For the text-containing cell, return its midpoint in (x, y) coordinate format. 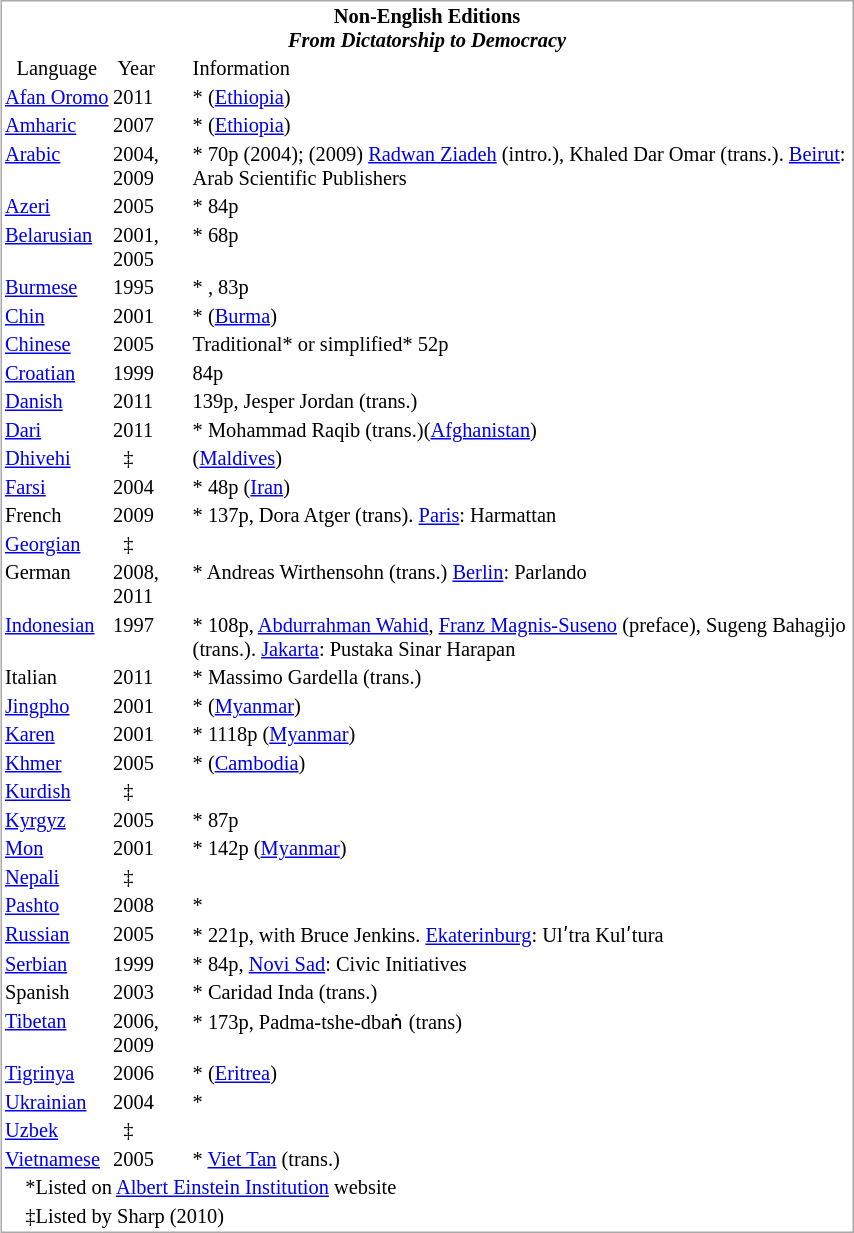
Azeri (56, 208)
Uzbek (56, 1132)
Ukrainian (56, 1102)
* 137p, Dora Atger (trans). Paris: Harmattan (521, 516)
Russian (56, 935)
Year (151, 70)
Dari (56, 430)
Danish (56, 402)
1997 (151, 638)
Mon (56, 850)
Language (56, 70)
French (56, 516)
Khmer (56, 764)
Karen (56, 736)
Information (521, 70)
Afan Oromo (56, 98)
* 84p, Novi Sad: Civic Initiatives (521, 964)
Traditional* or simplified* 52p (521, 346)
Belarusian (56, 248)
* 1118p (Myanmar) (521, 736)
* (Myanmar) (521, 706)
Tigrinya (56, 1074)
2003 (151, 994)
Non-English EditionsFrom Dictatorship to Democracy (426, 28)
(Maldives) (521, 460)
* Massimo Gardella (trans.) (521, 678)
139p, Jesper Jordan (trans.) (521, 402)
Farsi (56, 488)
‡Listed by Sharp (2010) (426, 1216)
Italian (56, 678)
* (Cambodia) (521, 764)
2008, 2011 (151, 586)
Chin (56, 316)
Arabic (56, 166)
Indonesian (56, 638)
2009 (151, 516)
1995 (151, 288)
2007 (151, 126)
* (Burma) (521, 316)
Croatian (56, 374)
* 87p (521, 820)
Dhivehi (56, 460)
* 70p (2004); (2009) Radwan Ziadeh (intro.), Khaled Dar Omar (trans.). Beirut: Arab Scientific Publishers (521, 166)
Kyrgyz (56, 820)
* 108p, Abdurrahman Wahid, Franz Magnis-Suseno (preface), Sugeng Bahagijo (trans.). Jakarta: Pustaka Sinar Harapan (521, 638)
Georgian (56, 544)
* 221p, with Bruce Jenkins. Ekaterinburg: Ulʹtra Kulʹtura (521, 935)
German (56, 586)
* Caridad Inda (trans.) (521, 994)
Tibetan (56, 1034)
Pashto (56, 906)
2006, 2009 (151, 1034)
2001, 2005 (151, 248)
* 173p, Padma-tshe-dbaṅ (trans) (521, 1034)
Chinese (56, 346)
* (Eritrea) (521, 1074)
* Viet Tan (trans.) (521, 1160)
* Mohammad Raqib (trans.)(Afghanistan) (521, 430)
Burmese (56, 288)
Spanish (56, 994)
* 48p (Iran) (521, 488)
*Listed on Albert Einstein Institution website (426, 1188)
* 142p (Myanmar) (521, 850)
2004, 2009 (151, 166)
2008 (151, 906)
84p (521, 374)
* Andreas Wirthensohn (trans.) Berlin: Parlando (521, 586)
Amharic (56, 126)
Vietnamese (56, 1160)
* 68p (521, 248)
* 84p (521, 208)
Serbian (56, 964)
2006 (151, 1074)
Jingpho (56, 706)
Nepali (56, 878)
Kurdish (56, 792)
* , 83p (521, 288)
